Find where the given text appears and provide that cell's center as [X, Y] coordinate. 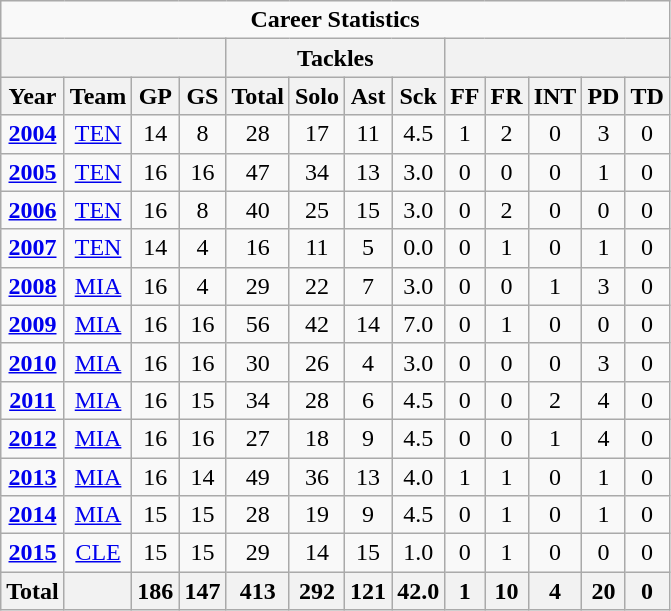
5 [368, 248]
2005 [33, 172]
Solo [316, 96]
FF [465, 96]
GS [202, 96]
2011 [33, 400]
2013 [33, 477]
2007 [33, 248]
186 [156, 591]
56 [258, 324]
42 [316, 324]
INT [555, 96]
2012 [33, 438]
Ast [368, 96]
Tackles [336, 58]
1.0 [418, 553]
27 [258, 438]
413 [258, 591]
2006 [33, 210]
18 [316, 438]
20 [604, 591]
292 [316, 591]
7 [368, 286]
2004 [33, 134]
2010 [33, 362]
6 [368, 400]
4.0 [418, 477]
49 [258, 477]
Career Statistics [336, 20]
GP [156, 96]
36 [316, 477]
PD [604, 96]
25 [316, 210]
7.0 [418, 324]
2014 [33, 515]
22 [316, 286]
Team [98, 96]
30 [258, 362]
2015 [33, 553]
CLE [98, 553]
121 [368, 591]
17 [316, 134]
10 [506, 591]
2008 [33, 286]
47 [258, 172]
0.0 [418, 248]
FR [506, 96]
Sck [418, 96]
19 [316, 515]
2009 [33, 324]
26 [316, 362]
Year [33, 96]
147 [202, 591]
42.0 [418, 591]
TD [647, 96]
40 [258, 210]
